Pinpoint the cell where the given text exists, returning its [x, y] midpoint coordinate. 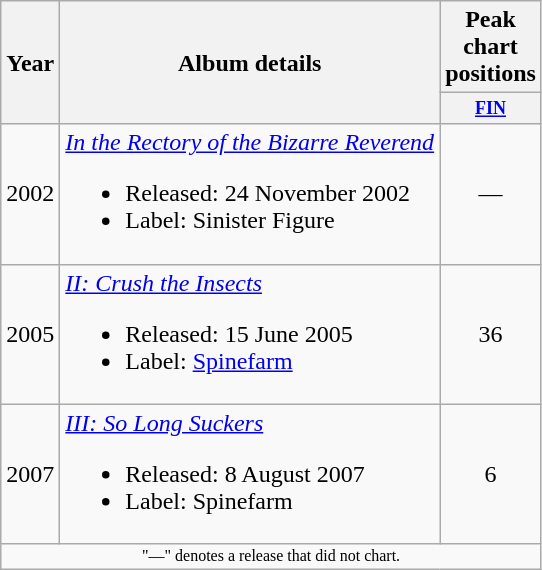
FIN [491, 108]
II: Crush the InsectsReleased: 15 June 2005Label: Spinefarm [250, 334]
2005 [30, 334]
Year [30, 62]
Album details [250, 62]
6 [491, 474]
2002 [30, 194]
36 [491, 334]
— [491, 194]
2007 [30, 474]
"—" denotes a release that did not chart. [272, 556]
III: So Long SuckersReleased: 8 August 2007Label: Spinefarm [250, 474]
In the Rectory of the Bizarre ReverendReleased: 24 November 2002Label: Sinister Figure [250, 194]
Peak chart positions [491, 47]
